Locate the cell with the specified text and output its [x, y] center coordinate. 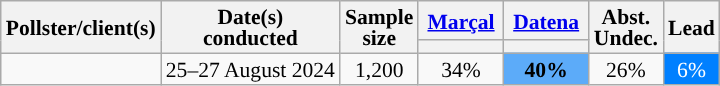
34% [460, 68]
Marçal [460, 20]
40% [546, 68]
26% [626, 68]
Datena [546, 20]
6% [692, 68]
Samplesize [379, 27]
1,200 [379, 68]
Lead [692, 27]
Abst.Undec. [626, 27]
Date(s)conducted [250, 27]
25–27 August 2024 [250, 68]
Pollster/client(s) [81, 27]
